For the text-containing cell, return its midpoint in [X, Y] coordinate format. 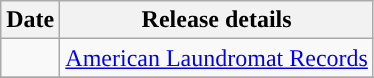
Date [30, 20]
Release details [217, 20]
American Laundromat Records [217, 58]
